Return the (X, Y) coordinate for the center point of the cell that contains the specified text.  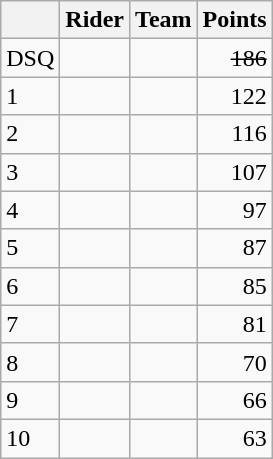
2 (30, 134)
10 (30, 438)
Team (164, 20)
3 (30, 172)
63 (234, 438)
66 (234, 400)
186 (234, 58)
1 (30, 96)
87 (234, 248)
81 (234, 324)
6 (30, 286)
8 (30, 362)
4 (30, 210)
7 (30, 324)
116 (234, 134)
107 (234, 172)
97 (234, 210)
DSQ (30, 58)
Points (234, 20)
9 (30, 400)
85 (234, 286)
122 (234, 96)
70 (234, 362)
5 (30, 248)
Rider (95, 20)
